Return (X, Y) of the center of cell containing provided text 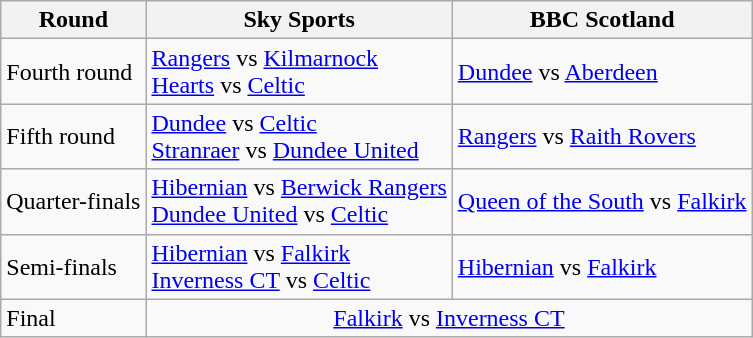
BBC Scotland (602, 20)
Rangers vs Raith Rovers (602, 136)
Queen of the South vs Falkirk (602, 202)
Fifth round (74, 136)
Final (74, 318)
Semi-finals (74, 266)
Hibernian vs Berwick RangersDundee United vs Celtic (299, 202)
Quarter-finals (74, 202)
Dundee vs CelticStranraer vs Dundee United (299, 136)
Dundee vs Aberdeen (602, 72)
Round (74, 20)
Rangers vs KilmarnockHearts vs Celtic (299, 72)
Fourth round (74, 72)
Falkirk vs Inverness CT (449, 318)
Hibernian vs Falkirk (602, 266)
Sky Sports (299, 20)
Hibernian vs FalkirkInverness CT vs Celtic (299, 266)
